Return the [x, y] coordinate for the center point of the cell that contains the specified text.  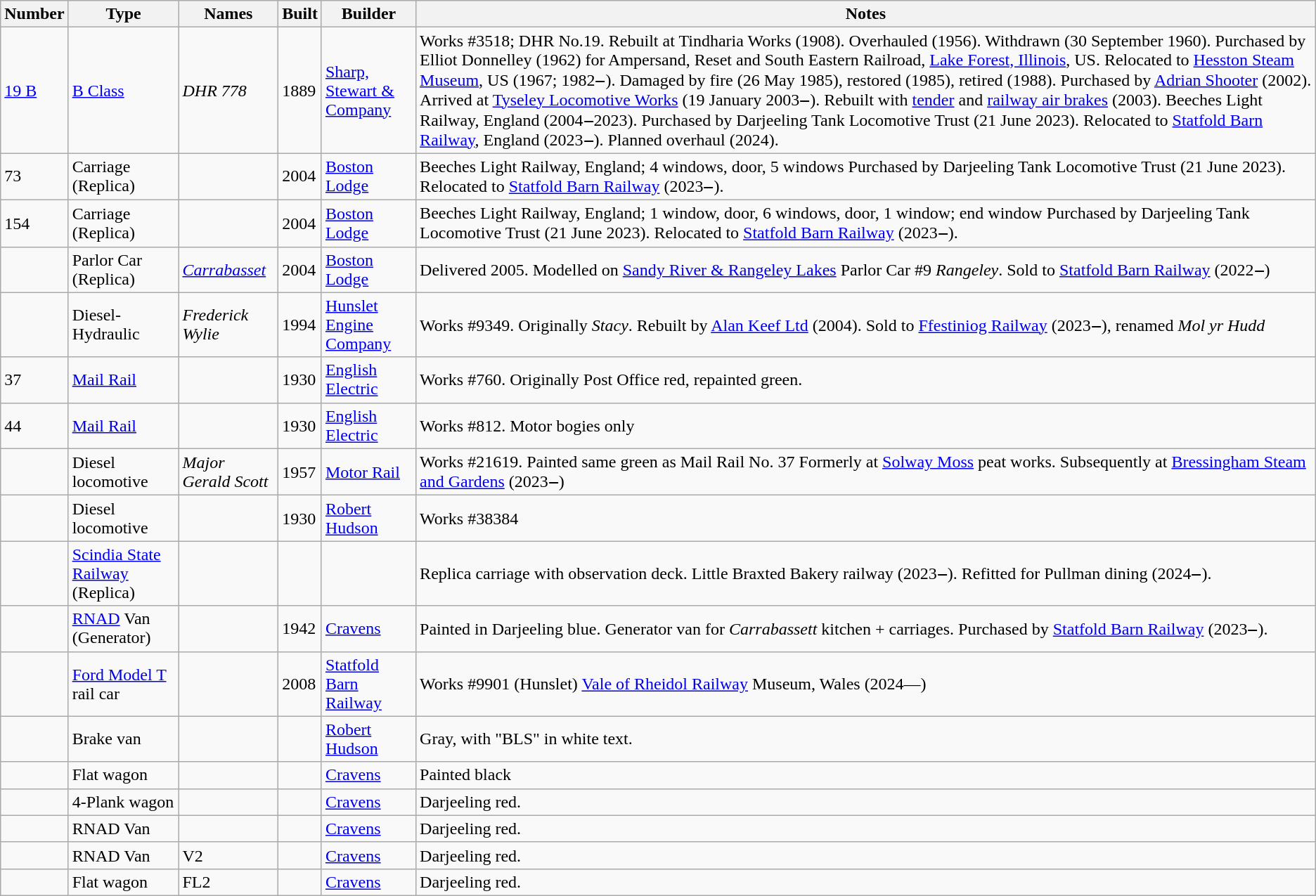
Works #38384 [866, 519]
73 [34, 177]
Works #760. Originally Post Office red, repainted green. [866, 379]
DHR 778 [228, 90]
Replica carriage with observation deck. Little Braxted Bakery railway (2023‒). Refitted for Pullman dining (2024‒). [866, 573]
Builder [368, 14]
19 B [34, 90]
Painted in Darjeeling blue. Generator van for Carrabassett kitchen + carriages. Purchased by Statfold Barn Railway (2023‒). [866, 628]
1942 [300, 628]
154 [34, 223]
Works #21619. Painted same green as Mail Rail No. 37 Formerly at Solway Moss peat works. Subsequently at Bressingham Steam and Gardens (2023‒) [866, 472]
1889 [300, 90]
V2 [228, 855]
2008 [300, 684]
Ford Model T rail car [124, 684]
37 [34, 379]
Delivered 2005. Modelled on Sandy River & Rangeley Lakes Parlor Car #9 Rangeley. Sold to Statfold Barn Railway (2022‒) [866, 270]
B Class [124, 90]
Painted black [866, 775]
Type [124, 14]
Works #9901 (Hunslet) Vale of Rheidol Railway Museum, Wales (2024—) [866, 684]
Works #9349. Originally Stacy. Rebuilt by Alan Keef Ltd (2004). Sold to Ffestiniog Railway (2023‒), renamed Mol yr Hudd [866, 325]
1994 [300, 325]
Motor Rail [368, 472]
Sharp, Stewart & Company [368, 90]
FL2 [228, 882]
Scindia State Railway (Replica) [124, 573]
Statfold Barn Railway [368, 684]
Notes [866, 14]
Number [34, 14]
Carrabasset [228, 270]
44 [34, 426]
RNAD Van (Generator) [124, 628]
Built [300, 14]
1957 [300, 472]
4-Plank wagon [124, 802]
Works #812. Motor bogies only [866, 426]
Brake van [124, 739]
Names [228, 14]
Frederick Wylie [228, 325]
Major Gerald Scott [228, 472]
Parlor Car (Replica) [124, 270]
Gray, with "BLS" in white text. [866, 739]
Diesel-Hydraulic [124, 325]
Hunslet Engine Company [368, 325]
